Pinpoint the cell where the given text exists, returning its [X, Y] midpoint coordinate. 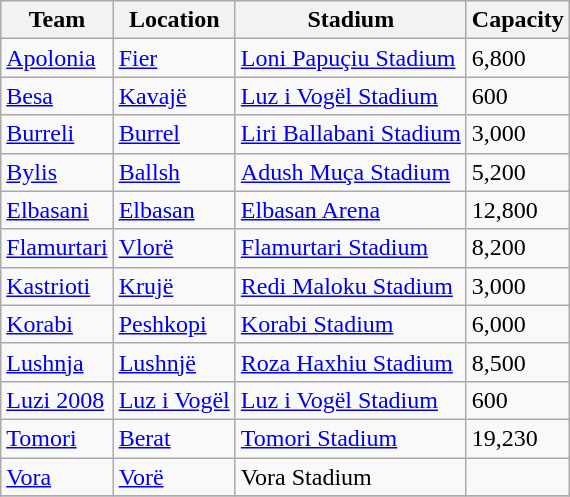
Elbasan Arena [350, 210]
Flamurtari Stadium [350, 248]
Fier [174, 58]
Korabi Stadium [350, 324]
Lushnjë [174, 362]
8,500 [518, 362]
Luzi 2008 [57, 400]
8,200 [518, 248]
Vorë [174, 477]
Peshkopi [174, 324]
Korabi [57, 324]
Lushnja [57, 362]
6,000 [518, 324]
Vora [57, 477]
Tomori Stadium [350, 438]
Capacity [518, 20]
Vora Stadium [350, 477]
5,200 [518, 172]
Tomori [57, 438]
Adush Muça Stadium [350, 172]
12,800 [518, 210]
19,230 [518, 438]
Team [57, 20]
Kastrioti [57, 286]
6,800 [518, 58]
Flamurtari [57, 248]
Roza Haxhiu Stadium [350, 362]
Krujë [174, 286]
Bylis [57, 172]
Burrel [174, 134]
Location [174, 20]
Kavajë [174, 96]
Luz i Vogël [174, 400]
Elbasan [174, 210]
Besa [57, 96]
Loni Papuçiu Stadium [350, 58]
Apolonia [57, 58]
Burreli [57, 134]
Vlorë [174, 248]
Redi Maloku Stadium [350, 286]
Liri Ballabani Stadium [350, 134]
Stadium [350, 20]
Ballsh [174, 172]
Elbasani [57, 210]
Berat [174, 438]
